Extract the [x, y] coordinate from the center of the cell holding the provided text.  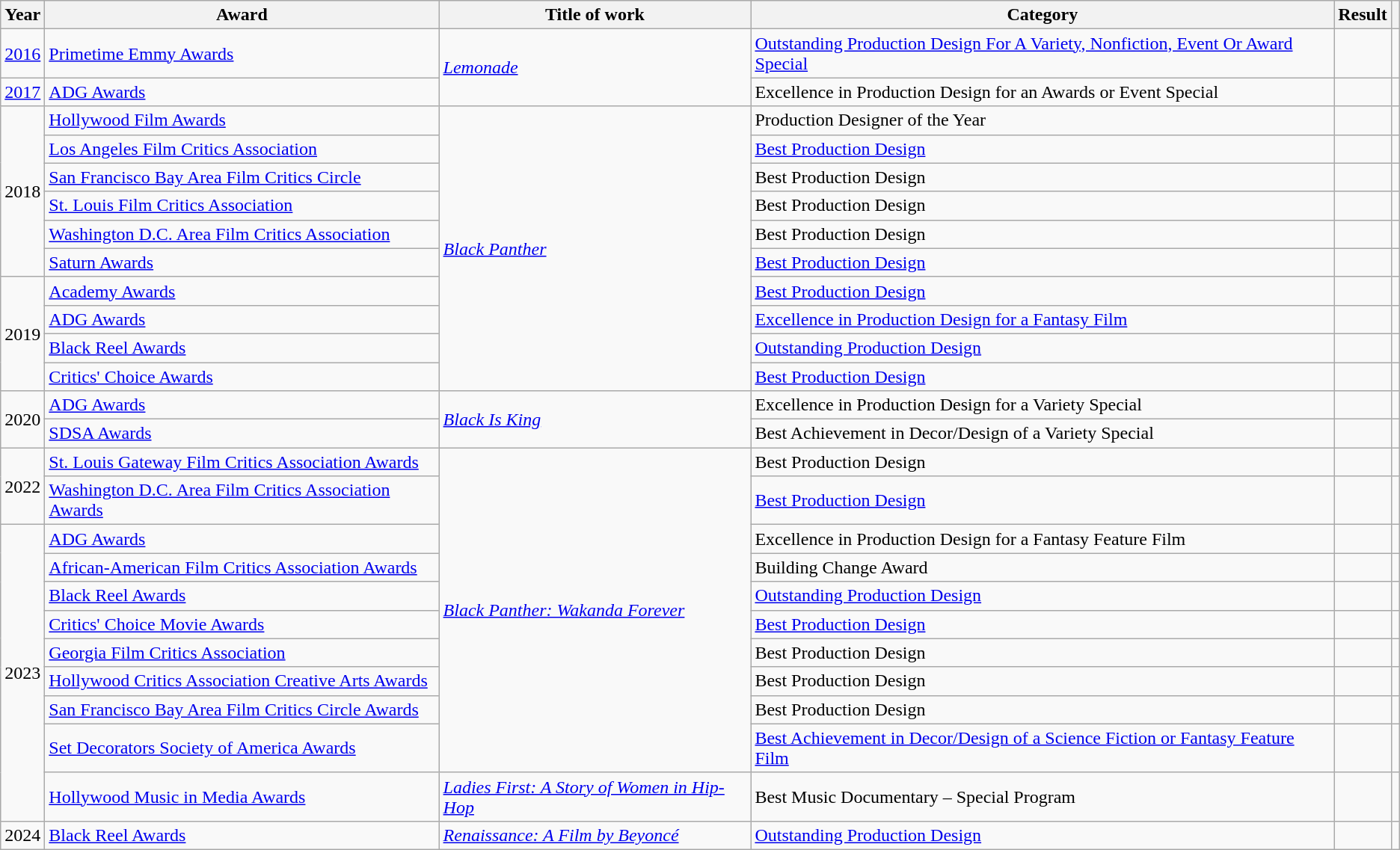
Black Panther: Wakanda Forever [595, 610]
Los Angeles Film Critics Association [242, 149]
2019 [22, 333]
Saturn Awards [242, 262]
2022 [22, 486]
San Francisco Bay Area Film Critics Circle Awards [242, 709]
2017 [22, 92]
Building Change Award [1043, 567]
Excellence in Production Design for an Awards or Event Special [1043, 92]
Best Achievement in Decor/Design of a Science Fiction or Fantasy Feature Film [1043, 748]
Primetime Emmy Awards [242, 54]
Renaissance: A Film by Beyoncé [595, 835]
Critics' Choice Movie Awards [242, 624]
Academy Awards [242, 291]
San Francisco Bay Area Film Critics Circle [242, 177]
Georgia Film Critics Association [242, 653]
2024 [22, 835]
Lemonade [595, 67]
African-American Film Critics Association Awards [242, 567]
Black Panther [595, 248]
St. Louis Film Critics Association [242, 206]
Best Achievement in Decor/Design of a Variety Special [1043, 434]
Award [242, 15]
2020 [22, 419]
2023 [22, 673]
Production Designer of the Year [1043, 120]
Washington D.C. Area Film Critics Association [242, 234]
2016 [22, 54]
Outstanding Production Design For A Variety, Nonfiction, Event Or Award Special [1043, 54]
Set Decorators Society of America Awards [242, 748]
Year [22, 15]
Hollywood Music in Media Awards [242, 797]
Best Music Documentary – Special Program [1043, 797]
Black Is King [595, 419]
Washington D.C. Area Film Critics Association Awards [242, 501]
St. Louis Gateway Film Critics Association Awards [242, 462]
Ladies First: A Story of Women in Hip-Hop [595, 797]
2018 [22, 191]
Hollywood Critics Association Creative Arts Awards [242, 681]
Excellence in Production Design for a Fantasy Film [1043, 319]
Title of work [595, 15]
Category [1043, 15]
Critics' Choice Awards [242, 376]
Result [1363, 15]
Excellence in Production Design for a Variety Special [1043, 405]
Hollywood Film Awards [242, 120]
Excellence in Production Design for a Fantasy Feature Film [1043, 539]
SDSA Awards [242, 434]
